Identify which cell holds the provided text, then report its (x, y) central coordinate. 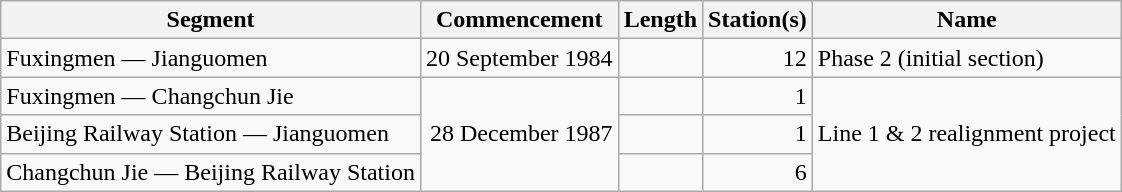
20 September 1984 (519, 58)
12 (758, 58)
Phase 2 (initial section) (966, 58)
Name (966, 20)
Length (660, 20)
28 December 1987 (519, 134)
Fuxingmen — Changchun Jie (211, 96)
Changchun Jie — Beijing Railway Station (211, 172)
Commencement (519, 20)
Station(s) (758, 20)
Line 1 & 2 realignment project (966, 134)
Beijing Railway Station — Jianguomen (211, 134)
6 (758, 172)
Fuxingmen — Jianguomen (211, 58)
Segment (211, 20)
